Detect which cell encompasses the target text, then output its [X, Y] center coordinate. 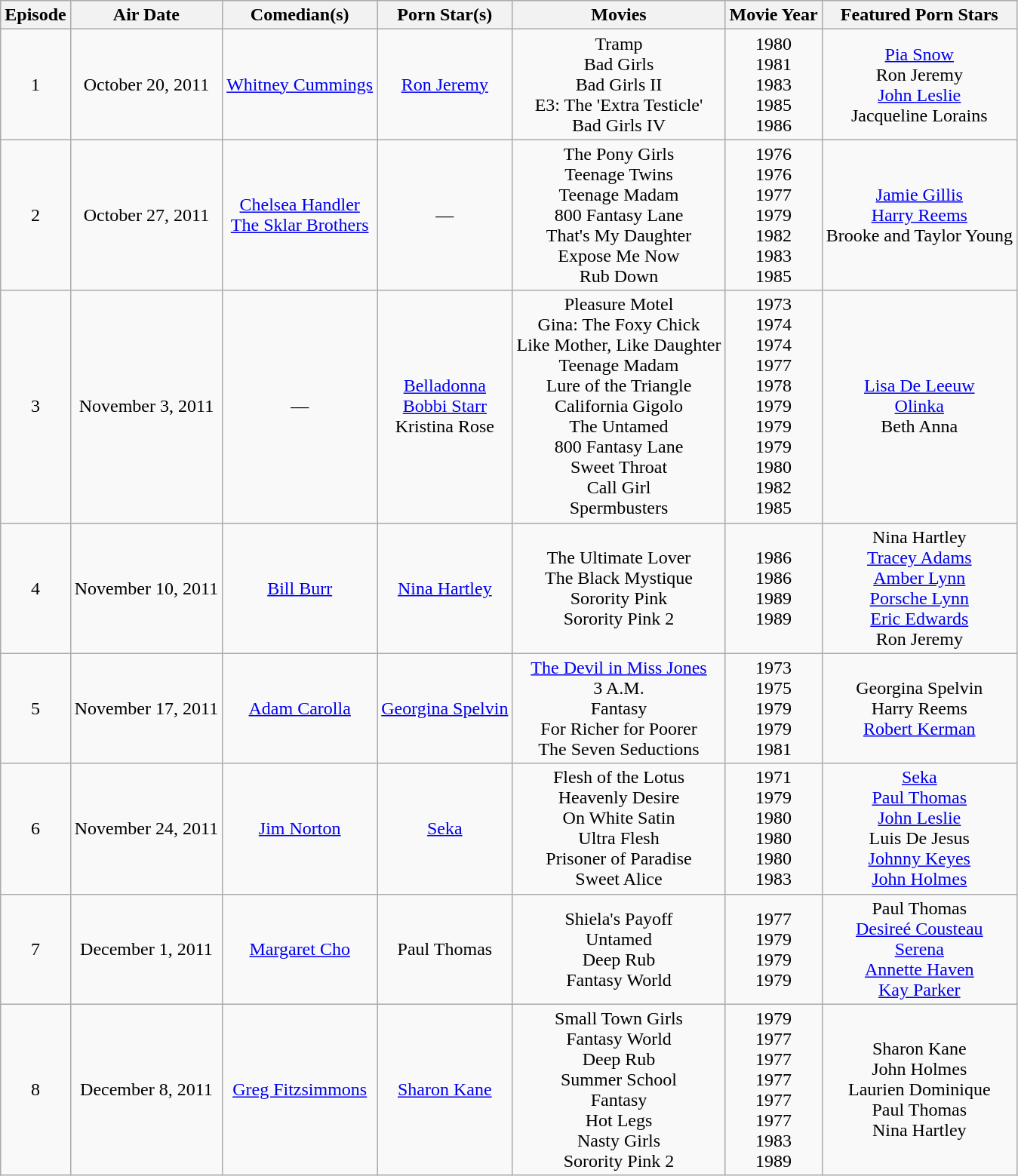
197119791980198019801983 [773, 828]
Bill Burr [300, 588]
19731975197919791981 [773, 708]
Shiela's PayoffUntamedDeep RubFantasy World [619, 949]
6 [35, 828]
The Ultimate LoverThe Black MystiqueSorority PinkSorority Pink 2 [619, 588]
December 8, 2011 [146, 1089]
December 1, 2011 [146, 949]
8 [35, 1089]
Jim Norton [300, 828]
Pia SnowRon JeremyJohn LeslieJacqueline Lorains [919, 84]
Adam Carolla [300, 708]
Ron Jeremy [445, 84]
November 24, 2011 [146, 828]
Georgina Spelvin [445, 708]
Sharon Kane [445, 1089]
Small Town GirlsFantasy WorldDeep RubSummer SchoolFantasyHot LegsNasty GirlsSorority Pink 2 [619, 1089]
Georgina SpelvinHarry ReemsRobert Kerman [919, 708]
Comedian(s) [300, 15]
19731974197419771978197919791979198019821985 [773, 407]
3 [35, 407]
Porn Star(s) [445, 15]
The Pony GirlsTeenage TwinsTeenage Madam800 Fantasy LaneThat's My DaughterExpose Me NowRub Down [619, 215]
TrampBad GirlsBad Girls IIE3: The 'Extra Testicle'Bad Girls IV [619, 84]
The Devil in Miss Jones3 A.M.FantasyFor Richer for PoorerThe Seven Seductions [619, 708]
October 27, 2011 [146, 215]
19801981198319851986 [773, 84]
Whitney Cummings [300, 84]
SekaPaul ThomasJohn LeslieLuis De JesusJohnny KeyesJohn Holmes [919, 828]
Flesh of the LotusHeavenly DesireOn White SatinUltra FleshPrisoner of ParadiseSweet Alice [619, 828]
November 17, 2011 [146, 708]
1 [35, 84]
2 [35, 215]
Paul Thomas [445, 949]
November 3, 2011 [146, 407]
1986198619891989 [773, 588]
19791977197719771977197719831989 [773, 1089]
November 10, 2011 [146, 588]
Chelsea HandlerThe Sklar Brothers [300, 215]
Movie Year [773, 15]
Featured Porn Stars [919, 15]
Lisa De LeeuwOlinkaBeth Anna [919, 407]
4 [35, 588]
Seka [445, 828]
1977197919791979 [773, 949]
Air Date [146, 15]
7 [35, 949]
Episode [35, 15]
Margaret Cho [300, 949]
Paul ThomasDesireé CousteauSerenaAnnette HavenKay Parker [919, 949]
Sharon KaneJohn HolmesLaurien DominiquePaul ThomasNina Hartley [919, 1089]
BelladonnaBobbi StarrKristina Rose [445, 407]
Greg Fitzsimmons [300, 1089]
Jamie GillisHarry ReemsBrooke and Taylor Young [919, 215]
Nina HartleyTracey AdamsAmber LynnPorsche LynnEric EdwardsRon Jeremy [919, 588]
Movies [619, 15]
1976197619771979198219831985 [773, 215]
October 20, 2011 [146, 84]
5 [35, 708]
Nina Hartley [445, 588]
